Locate the cell with the specified text and output its (x, y) center coordinate. 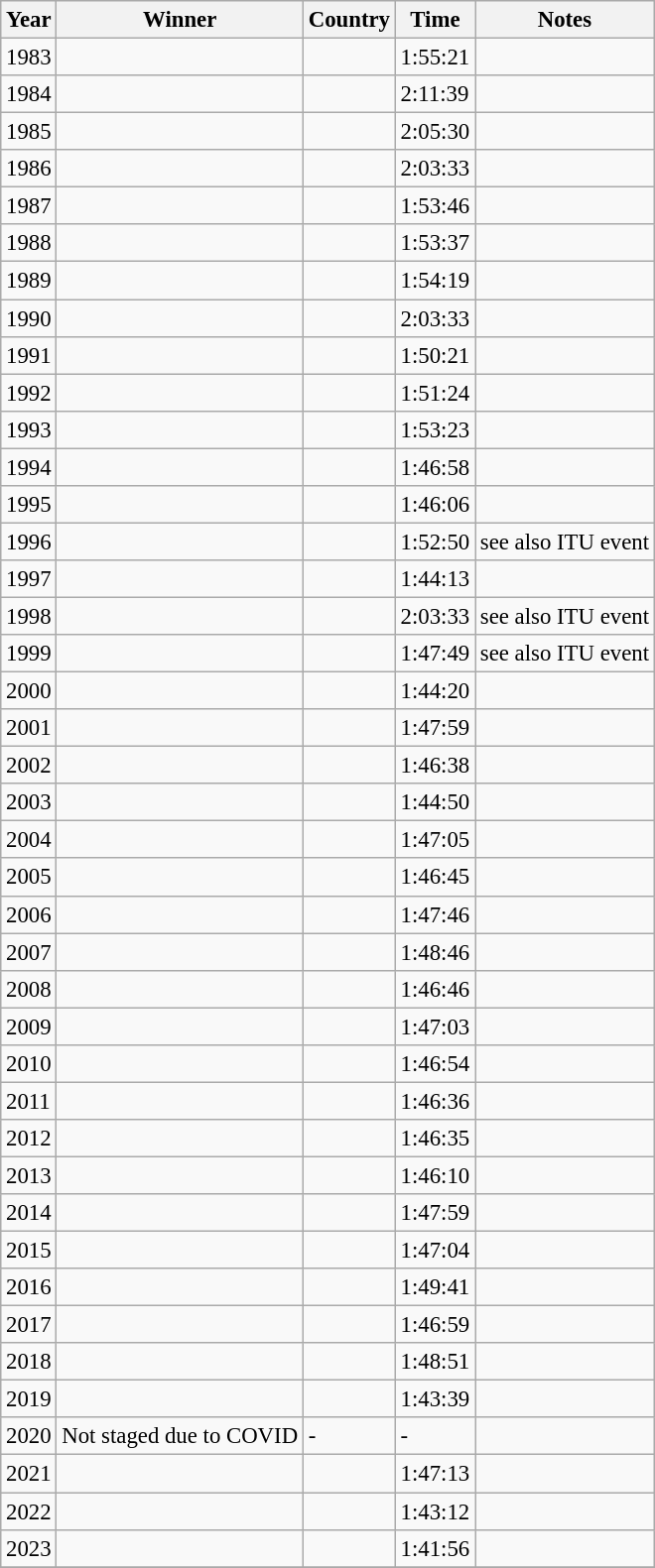
1:53:46 (435, 206)
Time (435, 20)
2023 (29, 1548)
2:05:30 (435, 132)
1:44:13 (435, 579)
1:46:45 (435, 878)
1:47:46 (435, 914)
1:46:06 (435, 505)
1:51:24 (435, 393)
2006 (29, 914)
2005 (29, 878)
1992 (29, 393)
2019 (29, 1399)
Country (349, 20)
2020 (29, 1437)
1998 (29, 616)
2021 (29, 1474)
2007 (29, 952)
1:46:59 (435, 1325)
2015 (29, 1251)
1:46:36 (435, 1101)
1:44:20 (435, 691)
2014 (29, 1213)
1:48:51 (435, 1362)
2003 (29, 802)
Year (29, 20)
1:46:10 (435, 1175)
2016 (29, 1287)
2013 (29, 1175)
1996 (29, 542)
1:53:37 (435, 243)
1994 (29, 467)
1:47:13 (435, 1474)
1:41:56 (435, 1548)
1:52:50 (435, 542)
1:46:35 (435, 1139)
1983 (29, 58)
1986 (29, 169)
1:48:46 (435, 952)
1:53:23 (435, 429)
1:46:54 (435, 1064)
1:43:39 (435, 1399)
1990 (29, 318)
1:47:04 (435, 1251)
2018 (29, 1362)
2022 (29, 1511)
2000 (29, 691)
1:44:50 (435, 802)
Not staged due to COVID (181, 1437)
2010 (29, 1064)
1989 (29, 281)
2011 (29, 1101)
1987 (29, 206)
1988 (29, 243)
1995 (29, 505)
1:46:58 (435, 467)
2004 (29, 840)
1:47:49 (435, 654)
2017 (29, 1325)
1997 (29, 579)
Winner (181, 20)
2001 (29, 728)
1:55:21 (435, 58)
Notes (566, 20)
2009 (29, 1026)
2:11:39 (435, 94)
1999 (29, 654)
1993 (29, 429)
1:46:46 (435, 989)
1:46:38 (435, 766)
2002 (29, 766)
1991 (29, 355)
1:47:03 (435, 1026)
1:49:41 (435, 1287)
1:43:12 (435, 1511)
1:50:21 (435, 355)
2012 (29, 1139)
1984 (29, 94)
1:54:19 (435, 281)
1985 (29, 132)
2008 (29, 989)
1:47:05 (435, 840)
